Determine the [X, Y] coordinate at the center of the cell enclosing the given text.  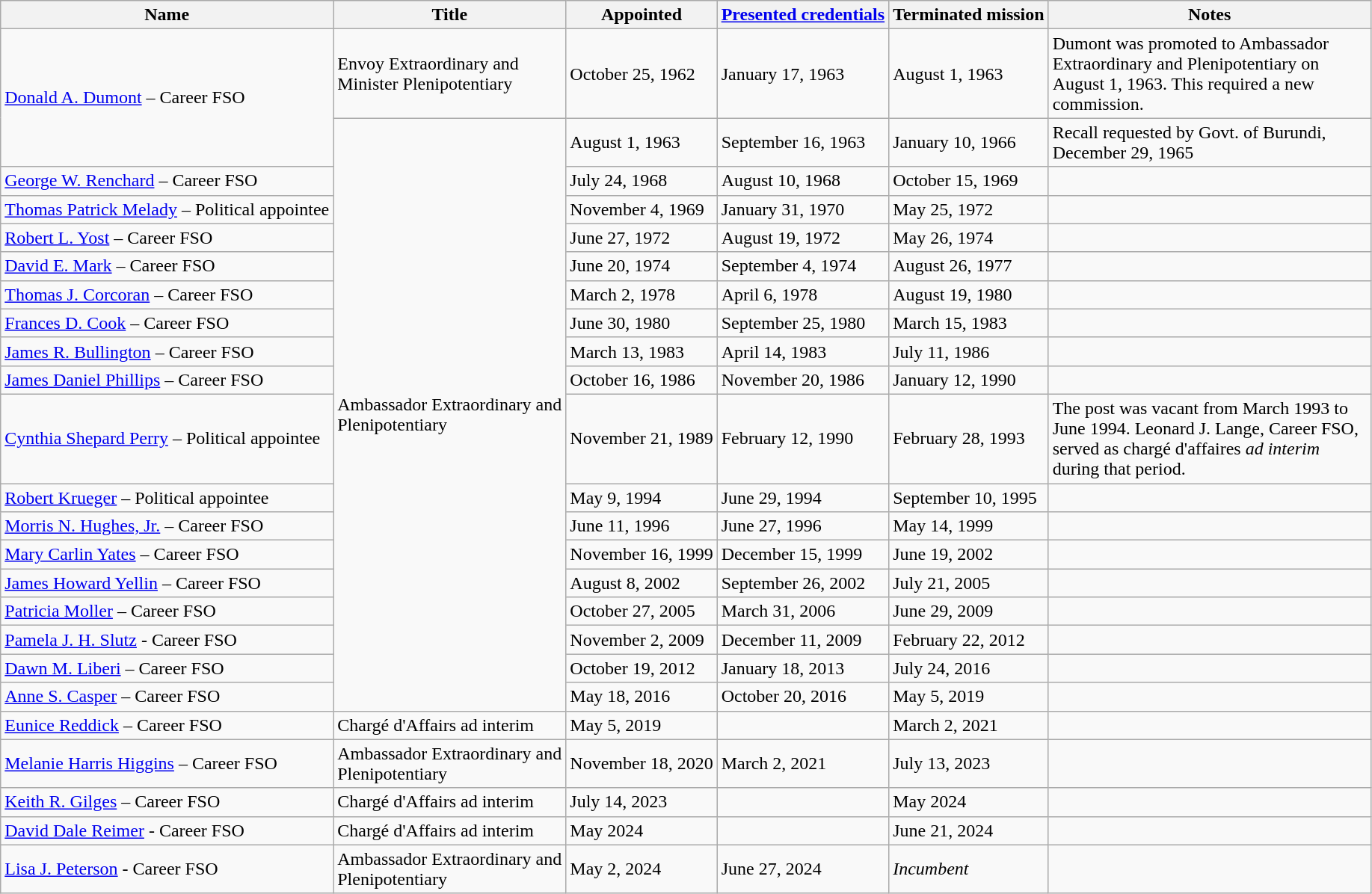
August 8, 2002 [642, 583]
December 11, 2009 [803, 640]
June 27, 1972 [642, 238]
August 26, 1977 [969, 266]
November 2, 2009 [642, 640]
Cynthia Shepard Perry – Political appointee [167, 438]
Dawn M. Liberi – Career FSO [167, 668]
Robert Krueger – Political appointee [167, 497]
January 10, 1966 [969, 142]
Title [450, 15]
January 18, 2013 [803, 668]
February 12, 1990 [803, 438]
August 19, 1980 [969, 295]
Anne S. Casper – Career FSO [167, 697]
Pamela J. H. Slutz - Career FSO [167, 640]
February 22, 2012 [969, 640]
November 18, 2020 [642, 764]
Eunice Reddick – Career FSO [167, 725]
July 24, 2016 [969, 668]
December 15, 1999 [803, 555]
Thomas Patrick Melady – Political appointee [167, 209]
July 14, 2023 [642, 802]
June 11, 1996 [642, 526]
June 20, 1974 [642, 266]
September 26, 2002 [803, 583]
Donald A. Dumont – Career FSO [167, 98]
May 25, 1972 [969, 209]
James Daniel Phillips – Career FSO [167, 380]
October 15, 1969 [969, 181]
May 14, 1999 [969, 526]
August 10, 1968 [803, 181]
October 20, 2016 [803, 697]
Frances D. Cook – Career FSO [167, 323]
Dumont was promoted to Ambassador Extraordinary and Plenipotentiary on August 1, 1963. This required a new commission. [1210, 73]
Presented credentials [803, 15]
Appointed [642, 15]
Name [167, 15]
August 19, 1972 [803, 238]
October 27, 2005 [642, 611]
Thomas J. Corcoran – Career FSO [167, 295]
September 16, 1963 [803, 142]
July 24, 1968 [642, 181]
October 25, 1962 [642, 73]
July 13, 2023 [969, 764]
January 17, 1963 [803, 73]
July 21, 2005 [969, 583]
November 20, 1986 [803, 380]
David E. Mark – Career FSO [167, 266]
Robert L. Yost – Career FSO [167, 238]
March 15, 1983 [969, 323]
Notes [1210, 15]
June 27, 2024 [803, 869]
Morris N. Hughes, Jr. – Career FSO [167, 526]
October 16, 1986 [642, 380]
June 19, 2002 [969, 555]
March 31, 2006 [803, 611]
November 4, 1969 [642, 209]
Incumbent [969, 869]
July 11, 1986 [969, 351]
May 9, 1994 [642, 497]
Envoy Extraordinary and Minister Plenipotentiary [450, 73]
Mary Carlin Yates – Career FSO [167, 555]
February 28, 1993 [969, 438]
Patricia Moller – Career FSO [167, 611]
Melanie Harris Higgins – Career FSO [167, 764]
March 2, 1978 [642, 295]
October 19, 2012 [642, 668]
April 6, 1978 [803, 295]
November 21, 1989 [642, 438]
September 25, 1980 [803, 323]
James Howard Yellin – Career FSO [167, 583]
Terminated mission [969, 15]
James R. Bullington – Career FSO [167, 351]
September 4, 1974 [803, 266]
Lisa J. Peterson - Career FSO [167, 869]
June 30, 1980 [642, 323]
Recall requested by Govt. of Burundi, December 29, 1965 [1210, 142]
May 2, 2024 [642, 869]
September 10, 1995 [969, 497]
David Dale Reimer - Career FSO [167, 830]
January 12, 1990 [969, 380]
June 29, 2009 [969, 611]
June 27, 1996 [803, 526]
January 31, 1970 [803, 209]
June 21, 2024 [969, 830]
The post was vacant from March 1993 to June 1994. Leonard J. Lange, Career FSO, served as chargé d'affaires ad interim during that period. [1210, 438]
June 29, 1994 [803, 497]
March 13, 1983 [642, 351]
May 26, 1974 [969, 238]
November 16, 1999 [642, 555]
April 14, 1983 [803, 351]
May 18, 2016 [642, 697]
George W. Renchard – Career FSO [167, 181]
Keith R. Gilges – Career FSO [167, 802]
